Search for the cell housing the specified text and yield its [X, Y] center coordinate. 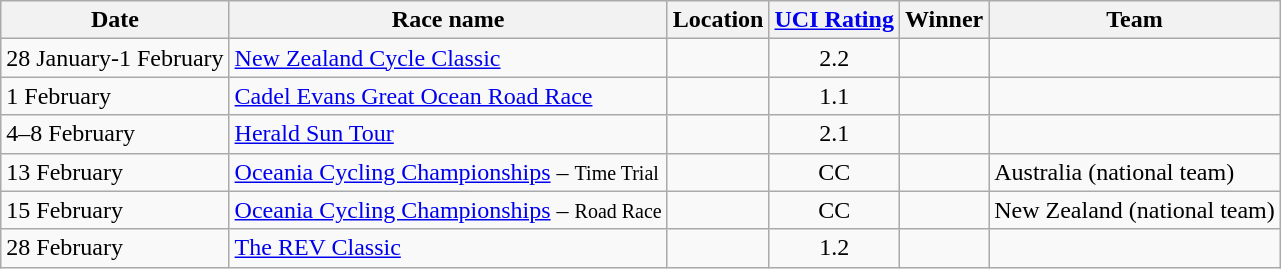
Location [718, 20]
28 February [115, 248]
New Zealand (national team) [1135, 210]
Cadel Evans Great Ocean Road Race [448, 96]
15 February [115, 210]
Oceania Cycling Championships – Road Race [448, 210]
1.2 [834, 248]
Date [115, 20]
1 February [115, 96]
Oceania Cycling Championships – Time Trial [448, 172]
Australia (national team) [1135, 172]
4–8 February [115, 134]
1.1 [834, 96]
2.2 [834, 58]
Race name [448, 20]
The REV Classic [448, 248]
Winner [944, 20]
UCI Rating [834, 20]
Herald Sun Tour [448, 134]
New Zealand Cycle Classic [448, 58]
13 February [115, 172]
28 January-1 February [115, 58]
Team [1135, 20]
2.1 [834, 134]
